Locate the cell with the specified text and output its [X, Y] center coordinate. 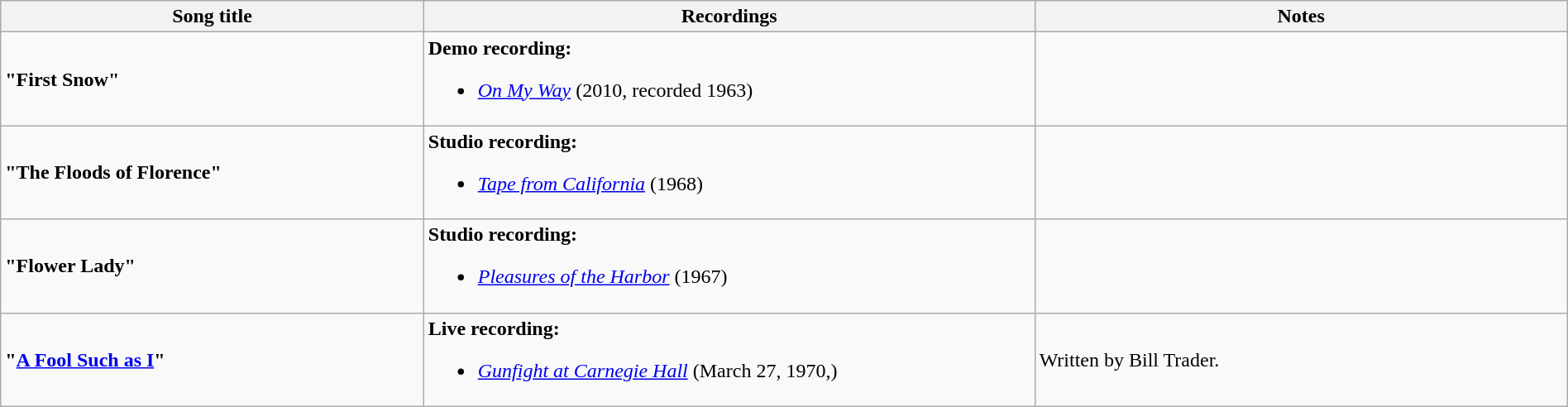
"Flower Lady" [213, 266]
Written by Bill Trader. [1301, 359]
Song title [213, 17]
Recordings [729, 17]
Demo recording:On My Way (2010, recorded 1963) [729, 79]
Live recording:Gunfight at Carnegie Hall (March 27, 1970,) [729, 359]
"The Floods of Florence" [213, 172]
Studio recording:Tape from California (1968) [729, 172]
"First Snow" [213, 79]
"A Fool Such as I" [213, 359]
Studio recording:Pleasures of the Harbor (1967) [729, 266]
Notes [1301, 17]
